Provide the [x, y] coordinate of the cell's center where the given text is located.  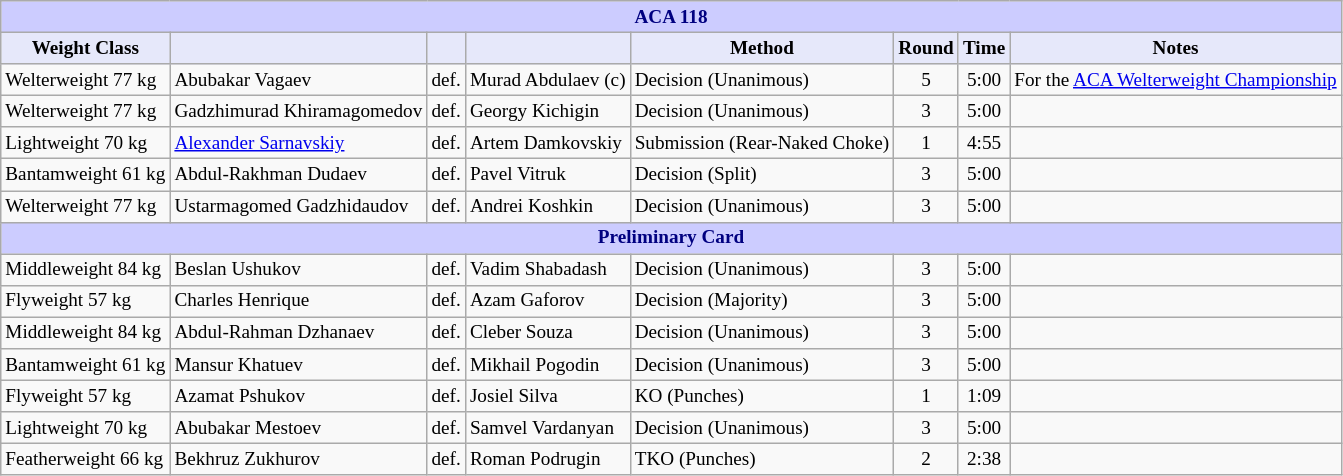
Bekhruz Zukhurov [298, 460]
Gadzhimurad Khiramagomedov [298, 111]
Murad Abdulaev (c) [548, 80]
Mikhail Pogodin [548, 365]
Abubakar Mestoev [298, 428]
Abdul-Rakhman Dudaev [298, 175]
Ustarmagomed Gadzhidaudov [298, 206]
Decision (Split) [762, 175]
2 [926, 460]
Mansur Khatuev [298, 365]
TKO (Punches) [762, 460]
Pavel Vitruk [548, 175]
Preliminary Card [671, 238]
Beslan Ushukov [298, 270]
Submission (Rear-Naked Choke) [762, 143]
Georgy Kichigin [548, 111]
Artem Damkovskiy [548, 143]
Andrei Koshkin [548, 206]
Featherweight 66 kg [86, 460]
4:55 [984, 143]
Abubakar Vagaev [298, 80]
Notes [1176, 48]
For the ACA Welterweight Championship [1176, 80]
Abdul-Rahman Dzhanaev [298, 333]
1:09 [984, 396]
Round [926, 48]
Method [762, 48]
Azamat Pshukov [298, 396]
5 [926, 80]
Roman Podrugin [548, 460]
Time [984, 48]
ACA 118 [671, 17]
Vadim Shabadash [548, 270]
Samvel Vardanyan [548, 428]
Josiel Silva [548, 396]
Decision (Majority) [762, 301]
Charles Henrique [298, 301]
Alexander Sarnavskiy [298, 143]
2:38 [984, 460]
Azam Gaforov [548, 301]
Weight Class [86, 48]
Cleber Souza [548, 333]
KO (Punches) [762, 396]
